Find where the given text appears and provide that cell's center as [X, Y] coordinate. 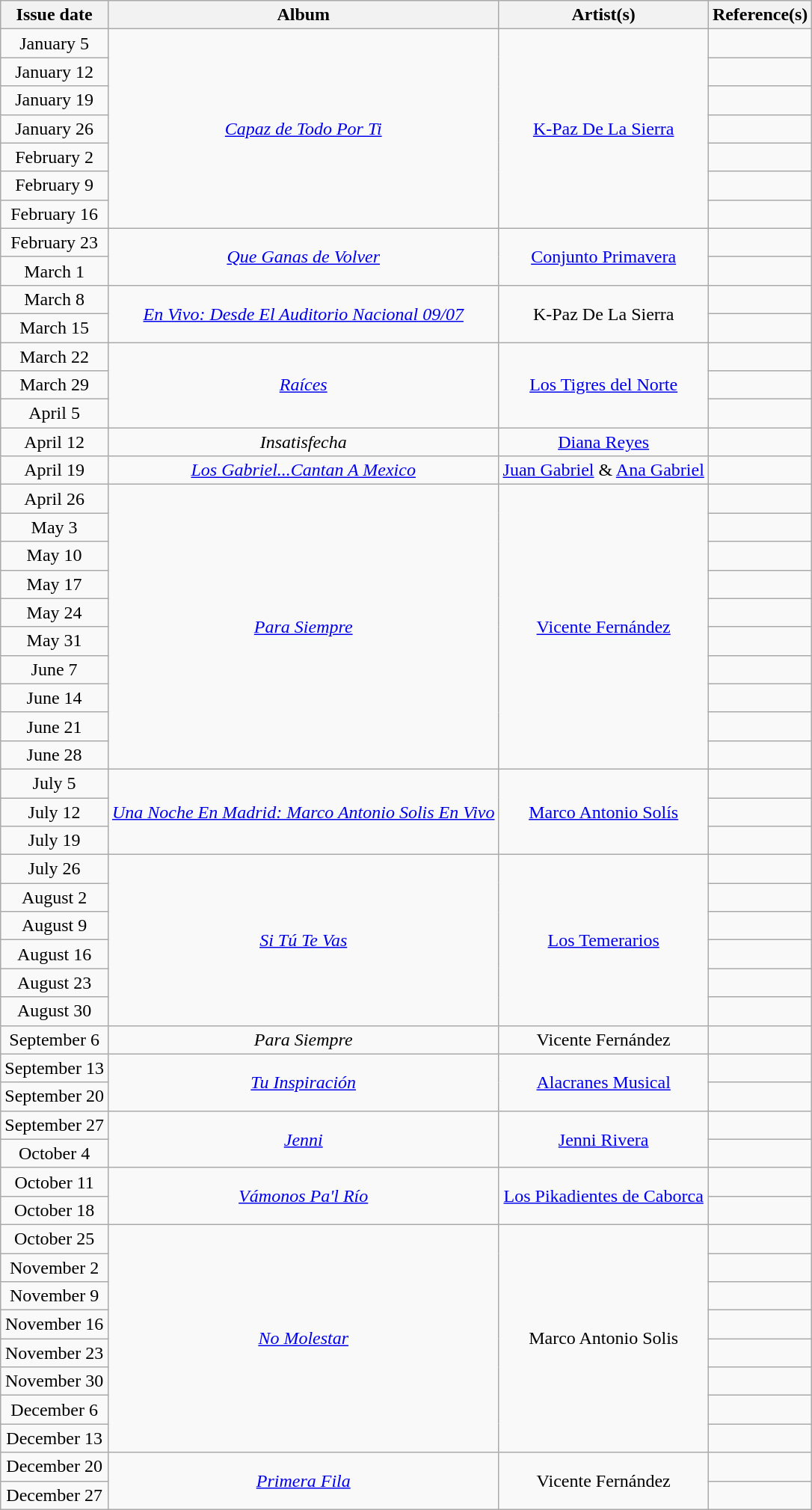
January 12 [55, 72]
May 17 [55, 584]
December 13 [55, 1438]
March 1 [55, 271]
August 16 [55, 954]
Una Noche En Madrid: Marco Antonio Solis En Vivo [304, 811]
June 28 [55, 755]
April 12 [55, 442]
January 5 [55, 43]
October 25 [55, 1239]
May 24 [55, 613]
January 26 [55, 129]
February 2 [55, 157]
May 31 [55, 641]
August 23 [55, 983]
March 22 [55, 357]
Raíces [304, 385]
March 29 [55, 385]
June 14 [55, 698]
Los Pikadientes de Caborca [603, 1196]
Jenni [304, 1139]
November 30 [55, 1381]
November 2 [55, 1268]
Los Tigres del Norte [603, 385]
Los Gabriel...Cantan A Mexico [304, 470]
En Vivo: Desde El Auditorio Nacional 09/07 [304, 313]
Primera Fila [304, 1481]
June 7 [55, 669]
December 6 [55, 1410]
October 11 [55, 1182]
Marco Antonio Solis [603, 1338]
August 9 [55, 926]
August 2 [55, 897]
July 12 [55, 811]
Album [304, 15]
Alacranes Musical [603, 1082]
Marco Antonio Solís [603, 811]
September 13 [55, 1068]
December 27 [55, 1495]
Conjunto Primavera [603, 257]
Jenni Rivera [603, 1139]
Issue date [55, 15]
November 23 [55, 1353]
Artist(s) [603, 15]
August 30 [55, 1011]
May 10 [55, 556]
Los Temerarios [603, 940]
February 23 [55, 242]
March 8 [55, 299]
April 5 [55, 414]
February 16 [55, 214]
June 21 [55, 726]
January 19 [55, 100]
September 20 [55, 1096]
Que Ganas de Volver [304, 257]
November 9 [55, 1296]
September 27 [55, 1125]
Si Tú Te Vas [304, 940]
Diana Reyes [603, 442]
Tu Inspiración [304, 1082]
Insatisfecha [304, 442]
Capaz de Todo Por Ti [304, 129]
April 19 [55, 470]
February 9 [55, 185]
No Molestar [304, 1338]
Reference(s) [760, 15]
October 4 [55, 1153]
October 18 [55, 1210]
April 26 [55, 499]
September 6 [55, 1040]
March 15 [55, 328]
July 19 [55, 841]
May 3 [55, 527]
July 5 [55, 783]
July 26 [55, 869]
Vámonos Pa'l Río [304, 1196]
Juan Gabriel & Ana Gabriel [603, 470]
December 20 [55, 1467]
November 16 [55, 1325]
